Identify which cell holds the provided text, then report its [X, Y] central coordinate. 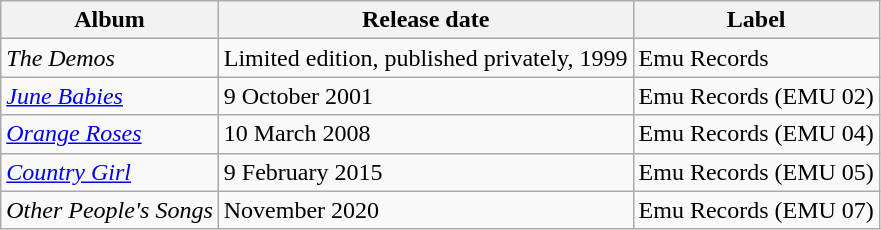
Limited edition, published privately, 1999 [426, 58]
Emu Records [756, 58]
Emu Records (EMU 04) [756, 134]
Emu Records (EMU 05) [756, 172]
The Demos [110, 58]
November 2020 [426, 210]
9 October 2001 [426, 96]
10 March 2008 [426, 134]
Release date [426, 20]
Label [756, 20]
June Babies [110, 96]
9 February 2015 [426, 172]
Orange Roses [110, 134]
Emu Records (EMU 02) [756, 96]
Country Girl [110, 172]
Album [110, 20]
Emu Records (EMU 07) [756, 210]
Other People's Songs [110, 210]
